Provide the (X, Y) coordinate of the cell's center where the given text is located.  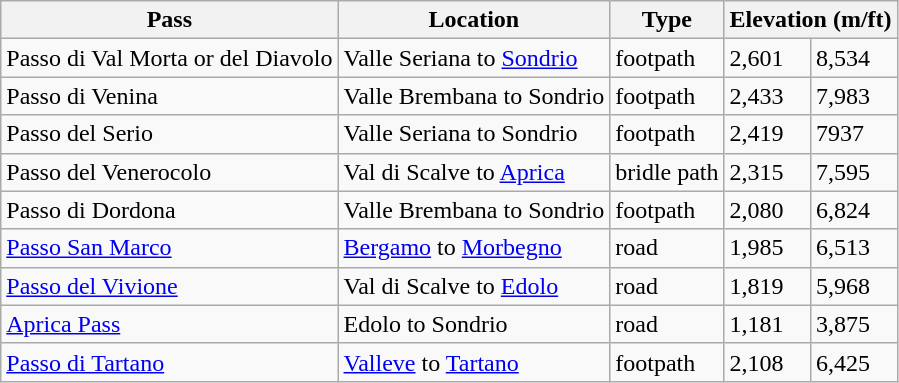
Aprica Pass (170, 324)
8,534 (854, 58)
2,601 (768, 58)
6,824 (854, 210)
Val di Scalve to Edolo (474, 286)
Elevation (m/ft) (810, 20)
6,513 (854, 248)
1,819 (768, 286)
Val di Scalve to Aprica (474, 172)
Passo San Marco (170, 248)
Passo di Dordona (170, 210)
2,080 (768, 210)
2,419 (768, 134)
bridle path (667, 172)
3,875 (854, 324)
Edolo to Sondrio (474, 324)
6,425 (854, 362)
Bergamo to Morbegno (474, 248)
1,985 (768, 248)
Location (474, 20)
Passo del Serio (170, 134)
Valleve to Tartano (474, 362)
7,595 (854, 172)
Passo di Val Morta or del Diavolo (170, 58)
1,181 (768, 324)
Passo del Venerocolo (170, 172)
Passo di Tartano (170, 362)
5,968 (854, 286)
7,983 (854, 96)
2,315 (768, 172)
Type (667, 20)
Passo di Venina (170, 96)
2,433 (768, 96)
Passo del Vivione (170, 286)
7937 (854, 134)
2,108 (768, 362)
Pass (170, 20)
